Locate the cell with the specified text and output its [X, Y] center coordinate. 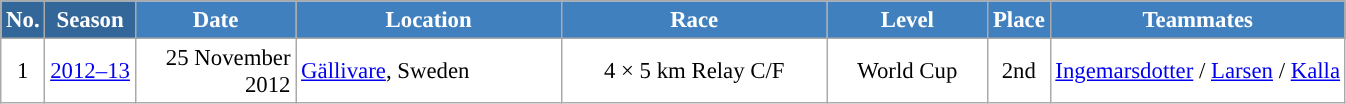
2012–13 [90, 72]
1 [23, 72]
Teammates [1198, 20]
No. [23, 20]
25 November 2012 [216, 72]
Race [694, 20]
2nd [1019, 72]
Season [90, 20]
Gällivare, Sweden [429, 72]
Ingemarsdotter / Larsen / Kalla [1198, 72]
World Cup [908, 72]
Place [1019, 20]
Level [908, 20]
4 × 5 km Relay C/F [694, 72]
Location [429, 20]
Date [216, 20]
